Identify which cell holds the provided text, then report its (X, Y) central coordinate. 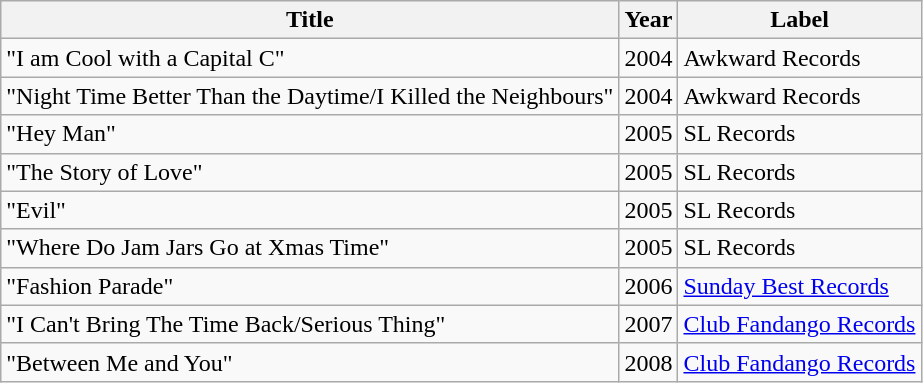
"Hey Man" (310, 134)
"Night Time Better Than the Daytime/I Killed the Neighbours" (310, 96)
"Fashion Parade" (310, 286)
"Where Do Jam Jars Go at Xmas Time" (310, 248)
"The Story of Love" (310, 172)
Title (310, 20)
2007 (648, 324)
"Between Me and You" (310, 362)
"I am Cool with a Capital C" (310, 58)
Label (800, 20)
2006 (648, 286)
2008 (648, 362)
Sunday Best Records (800, 286)
"Evil" (310, 210)
"I Can't Bring The Time Back/Serious Thing" (310, 324)
Year (648, 20)
